Pinpoint the cell where the given text exists, returning its [X, Y] midpoint coordinate. 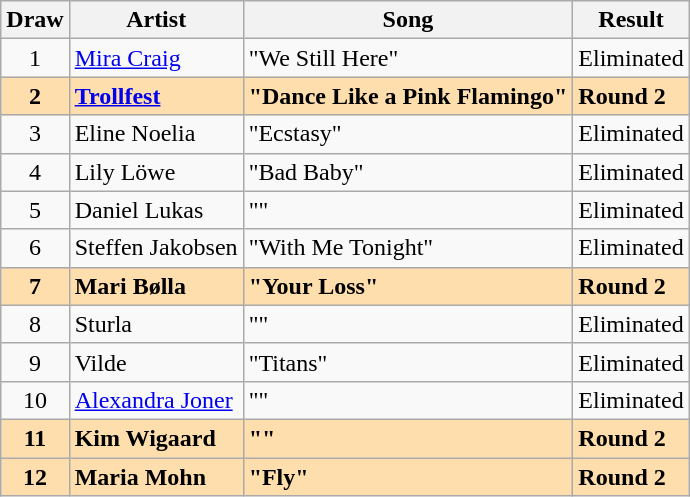
"With Me Tonight" [408, 248]
Kim Wigaard [156, 438]
Sturla [156, 324]
Mari Bølla [156, 286]
Mira Craig [156, 58]
Maria Mohn [156, 477]
"Fly" [408, 477]
Draw [35, 20]
Trollfest [156, 96]
"We Still Here" [408, 58]
6 [35, 248]
2 [35, 96]
Eline Noelia [156, 134]
Daniel Lukas [156, 210]
Result [631, 20]
10 [35, 400]
"Dance Like a Pink Flamingo" [408, 96]
"Your Loss" [408, 286]
Steffen Jakobsen [156, 248]
Vilde [156, 362]
1 [35, 58]
Lily Löwe [156, 172]
7 [35, 286]
4 [35, 172]
Alexandra Joner [156, 400]
"Titans" [408, 362]
9 [35, 362]
Song [408, 20]
3 [35, 134]
"Ecstasy" [408, 134]
12 [35, 477]
"Bad Baby" [408, 172]
11 [35, 438]
8 [35, 324]
5 [35, 210]
Artist [156, 20]
